Identify which cell holds the provided text, then report its (X, Y) central coordinate. 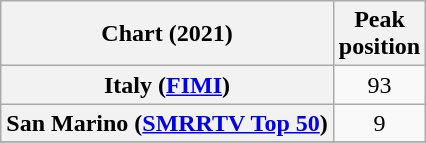
Italy (FIMI) (168, 85)
9 (379, 123)
Chart (2021) (168, 34)
93 (379, 85)
San Marino (SMRRTV Top 50) (168, 123)
Peakposition (379, 34)
